From the cell containing the given text, extract its center point as (X, Y) coordinate. 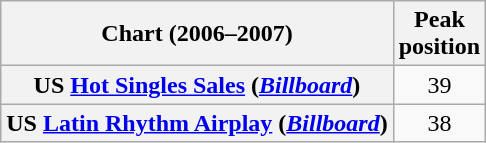
Peakposition (439, 34)
38 (439, 123)
39 (439, 85)
US Latin Rhythm Airplay (Billboard) (197, 123)
Chart (2006–2007) (197, 34)
US Hot Singles Sales (Billboard) (197, 85)
